Output the (X, Y) coordinate of the center of the cell containing the given text.  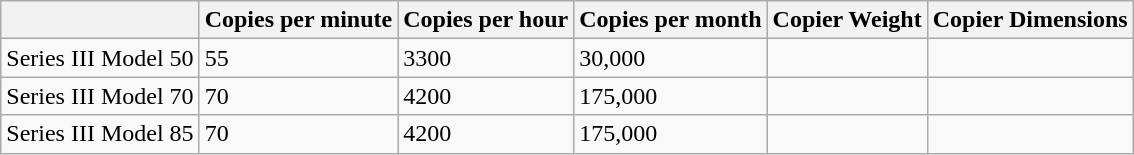
Copier Dimensions (1030, 20)
55 (298, 58)
Series III Model 85 (100, 134)
Copies per hour (486, 20)
30,000 (670, 58)
Copies per month (670, 20)
Series III Model 70 (100, 96)
Series III Model 50 (100, 58)
3300 (486, 58)
Copies per minute (298, 20)
Copier Weight (847, 20)
